Scan for the cell matching the given text and deliver its [X, Y] coordinate at center. 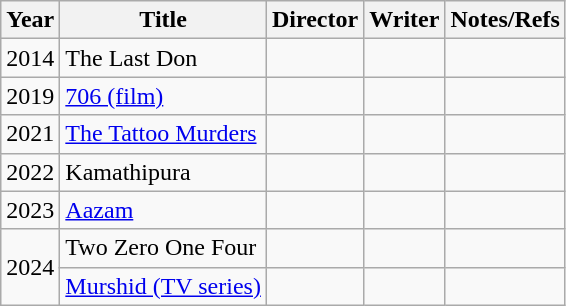
The Last Don [164, 58]
Writer [404, 20]
2023 [30, 210]
Title [164, 20]
2021 [30, 134]
2014 [30, 58]
Year [30, 20]
Director [314, 20]
Murshid (TV series) [164, 286]
The Tattoo Murders [164, 134]
Two Zero One Four [164, 248]
2019 [30, 96]
Notes/Refs [505, 20]
Kamathipura [164, 172]
706 (film) [164, 96]
2022 [30, 172]
Aazam [164, 210]
2024 [30, 267]
